Capture the cell that displays the provided text and extract its (X, Y) central coordinate. 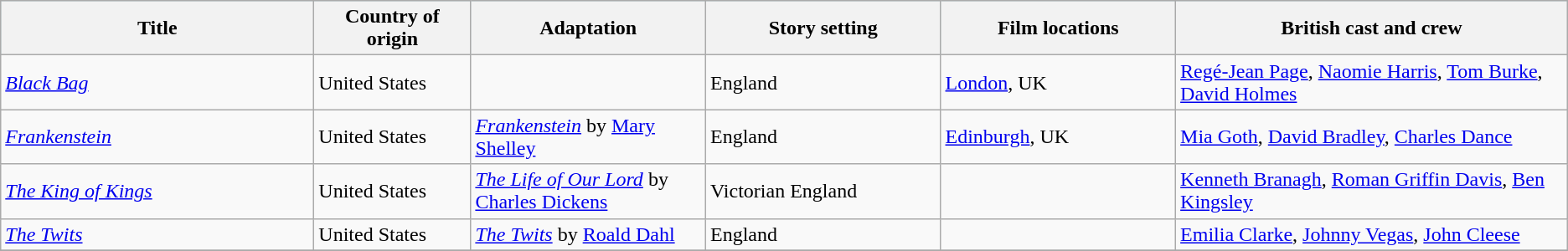
The Life of Our Lord by Charles Dickens (588, 191)
Black Bag (157, 82)
The Twits (157, 234)
Story setting (823, 28)
Edinburgh, UK (1059, 137)
The King of Kings (157, 191)
Film locations (1059, 28)
Regé-Jean Page, Naomie Harris, Tom Burke, David Holmes (1372, 82)
London, UK (1059, 82)
Frankenstein by Mary Shelley (588, 137)
Mia Goth, David Bradley, Charles Dance (1372, 137)
Victorian England (823, 191)
Frankenstein (157, 137)
Kenneth Branagh, Roman Griffin Davis, Ben Kingsley (1372, 191)
Emilia Clarke, Johnny Vegas, John Cleese (1372, 234)
Country of origin (392, 28)
British cast and crew (1372, 28)
Title (157, 28)
The Twits by Roald Dahl (588, 234)
Adaptation (588, 28)
